Capture the cell that displays the provided text and extract its [x, y] central coordinate. 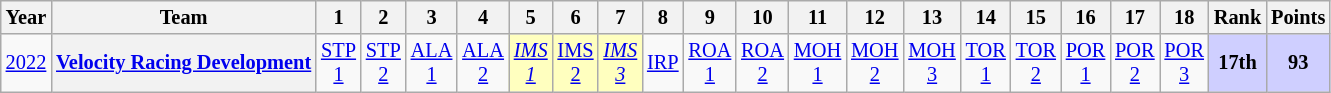
MOH3 [932, 63]
3 [432, 17]
ALA2 [483, 63]
IRP [662, 63]
8 [662, 17]
ROA1 [710, 63]
2 [384, 17]
ROA2 [762, 63]
IMS3 [620, 63]
IMS2 [576, 63]
17 [1134, 17]
TOR1 [986, 63]
2022 [26, 63]
15 [1036, 17]
6 [576, 17]
STP1 [338, 63]
16 [1086, 17]
14 [986, 17]
10 [762, 17]
ALA1 [432, 63]
11 [818, 17]
7 [620, 17]
5 [531, 17]
18 [1184, 17]
MOH2 [874, 63]
Velocity Racing Development [184, 63]
Year [26, 17]
12 [874, 17]
Points [1298, 17]
1 [338, 17]
POR1 [1086, 63]
Team [184, 17]
93 [1298, 63]
4 [483, 17]
IMS1 [531, 63]
POR2 [1134, 63]
13 [932, 17]
17th [1238, 63]
MOH1 [818, 63]
9 [710, 17]
POR3 [1184, 63]
Rank [1238, 17]
TOR2 [1036, 63]
STP2 [384, 63]
